Provide the (x, y) coordinate of the cell's center where the given text is located.  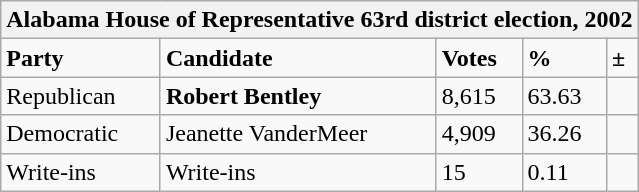
Democratic (81, 134)
Republican (81, 96)
Alabama House of Representative 63rd district election, 2002 (320, 20)
% (564, 58)
Candidate (298, 58)
36.26 (564, 134)
0.11 (564, 172)
Party (81, 58)
Votes (479, 58)
Robert Bentley (298, 96)
8,615 (479, 96)
± (622, 58)
4,909 (479, 134)
Jeanette VanderMeer (298, 134)
63.63 (564, 96)
15 (479, 172)
